Provide the [X, Y] coordinate of the cell's center where the given text is located.  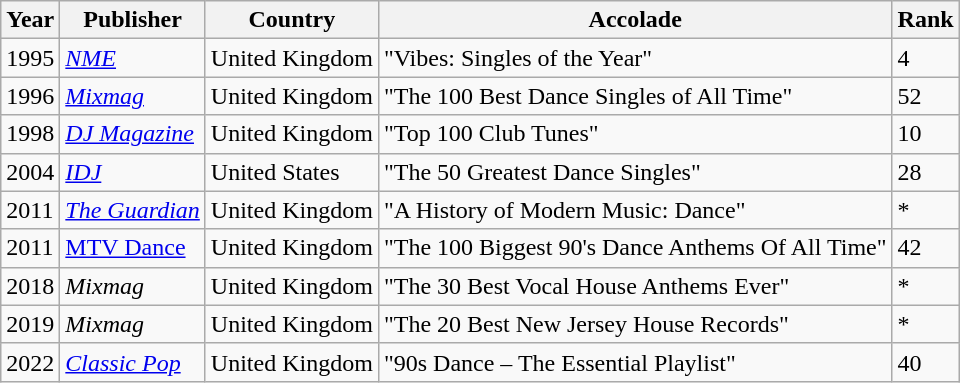
52 [926, 96]
Publisher [133, 20]
40 [926, 362]
The Guardian [133, 210]
"The 50 Greatest Dance Singles" [635, 172]
2018 [30, 286]
2022 [30, 362]
Accolade [635, 20]
IDJ [133, 172]
"The 100 Best Dance Singles of All Time" [635, 96]
Country [292, 20]
"A History of Modern Music: Dance" [635, 210]
DJ Magazine [133, 134]
1995 [30, 58]
1996 [30, 96]
"Top 100 Club Tunes" [635, 134]
1998 [30, 134]
MTV Dance [133, 248]
"Vibes: Singles of the Year" [635, 58]
28 [926, 172]
United States [292, 172]
"The 20 Best New Jersey House Records" [635, 324]
4 [926, 58]
Rank [926, 20]
NME [133, 58]
"90s Dance – The Essential Playlist" [635, 362]
2019 [30, 324]
Year [30, 20]
2004 [30, 172]
10 [926, 134]
42 [926, 248]
"The 100 Biggest 90's Dance Anthems Of All Time" [635, 248]
"The 30 Best Vocal House Anthems Ever" [635, 286]
Classic Pop [133, 362]
